Return the (X, Y) coordinate for the center point of the cell that contains the specified text.  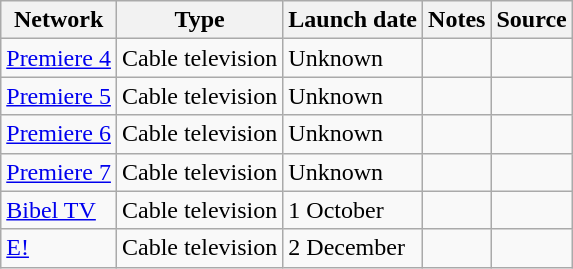
1 October (353, 210)
Source (532, 20)
2 December (353, 248)
Premiere 6 (59, 134)
Launch date (353, 20)
Type (199, 20)
Network (59, 20)
Bibel TV (59, 210)
Notes (457, 20)
Premiere 5 (59, 96)
Premiere 4 (59, 58)
Premiere 7 (59, 172)
E! (59, 248)
